For the text-containing cell, return its midpoint in (x, y) coordinate format. 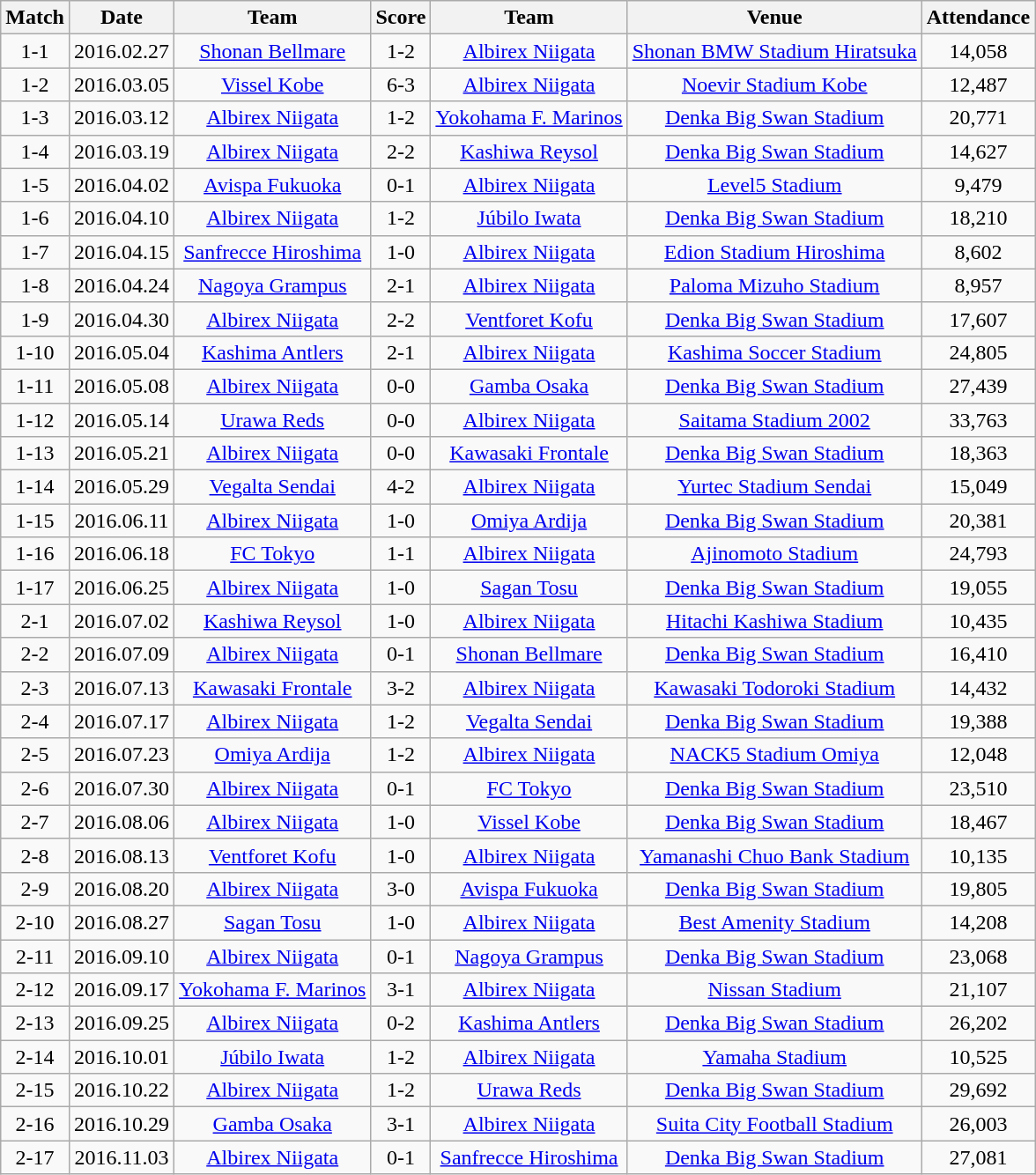
2016.08.20 (122, 889)
1-8 (35, 285)
14,058 (978, 51)
2-15 (35, 1090)
Paloma Mizuho Stadium (774, 285)
Nissan Stadium (774, 990)
2016.06.11 (122, 521)
9,479 (978, 185)
Level5 Stadium (774, 185)
Venue (774, 18)
23,510 (978, 788)
2-12 (35, 990)
14,627 (978, 151)
2016.05.29 (122, 487)
18,363 (978, 454)
NACK5 Stadium Omiya (774, 755)
Suita City Football Stadium (774, 1124)
2-17 (35, 1157)
6-3 (401, 85)
1-11 (35, 386)
Attendance (978, 18)
2016.02.27 (122, 51)
24,805 (978, 352)
2016.07.17 (122, 721)
Score (401, 18)
10,135 (978, 855)
2-4 (35, 721)
2016.04.10 (122, 218)
1-4 (35, 151)
3-0 (401, 889)
2-9 (35, 889)
2-11 (35, 956)
2-14 (35, 1057)
8,602 (978, 252)
21,107 (978, 990)
26,003 (978, 1124)
2016.10.22 (122, 1090)
2016.03.05 (122, 85)
17,607 (978, 319)
2016.08.06 (122, 822)
1-7 (35, 252)
2016.04.02 (122, 185)
Shonan BMW Stadium Hiratsuka (774, 51)
2016.05.14 (122, 420)
2016.10.01 (122, 1057)
26,202 (978, 1024)
2016.05.08 (122, 386)
1-12 (35, 420)
14,432 (978, 688)
1-15 (35, 521)
2016.03.12 (122, 118)
8,957 (978, 285)
Match (35, 18)
Best Amenity Stadium (774, 922)
10,435 (978, 621)
Kashima Soccer Stadium (774, 352)
2016.09.17 (122, 990)
2016.05.21 (122, 454)
1-3 (35, 118)
3-2 (401, 688)
18,467 (978, 822)
19,388 (978, 721)
2016.09.25 (122, 1024)
1-10 (35, 352)
2016.08.13 (122, 855)
2016.10.29 (122, 1124)
2016.07.09 (122, 654)
1-9 (35, 319)
12,048 (978, 755)
23,068 (978, 956)
Kawasaki Todoroki Stadium (774, 688)
2016.05.04 (122, 352)
16,410 (978, 654)
2-10 (35, 922)
2016.07.02 (122, 621)
1-5 (35, 185)
2-13 (35, 1024)
33,763 (978, 420)
14,208 (978, 922)
0-2 (401, 1024)
1-13 (35, 454)
19,055 (978, 587)
2016.06.18 (122, 554)
Hitachi Kashiwa Stadium (774, 621)
Date (122, 18)
18,210 (978, 218)
2016.07.23 (122, 755)
2016.04.24 (122, 285)
2016.04.15 (122, 252)
2-16 (35, 1124)
2-8 (35, 855)
4-2 (401, 487)
Yamanashi Chuo Bank Stadium (774, 855)
2-7 (35, 822)
2016.09.10 (122, 956)
20,771 (978, 118)
2-6 (35, 788)
2-5 (35, 755)
Edion Stadium Hiroshima (774, 252)
Yurtec Stadium Sendai (774, 487)
20,381 (978, 521)
2016.08.27 (122, 922)
1-16 (35, 554)
10,525 (978, 1057)
2-3 (35, 688)
2016.03.19 (122, 151)
2016.06.25 (122, 587)
19,805 (978, 889)
1-6 (35, 218)
27,439 (978, 386)
1-17 (35, 587)
2016.04.30 (122, 319)
Yamaha Stadium (774, 1057)
29,692 (978, 1090)
Noevir Stadium Kobe (774, 85)
1-14 (35, 487)
27,081 (978, 1157)
12,487 (978, 85)
2016.07.13 (122, 688)
15,049 (978, 487)
2016.07.30 (122, 788)
2016.11.03 (122, 1157)
Ajinomoto Stadium (774, 554)
Saitama Stadium 2002 (774, 420)
24,793 (978, 554)
